Detect which cell encompasses the target text, then output its [x, y] center coordinate. 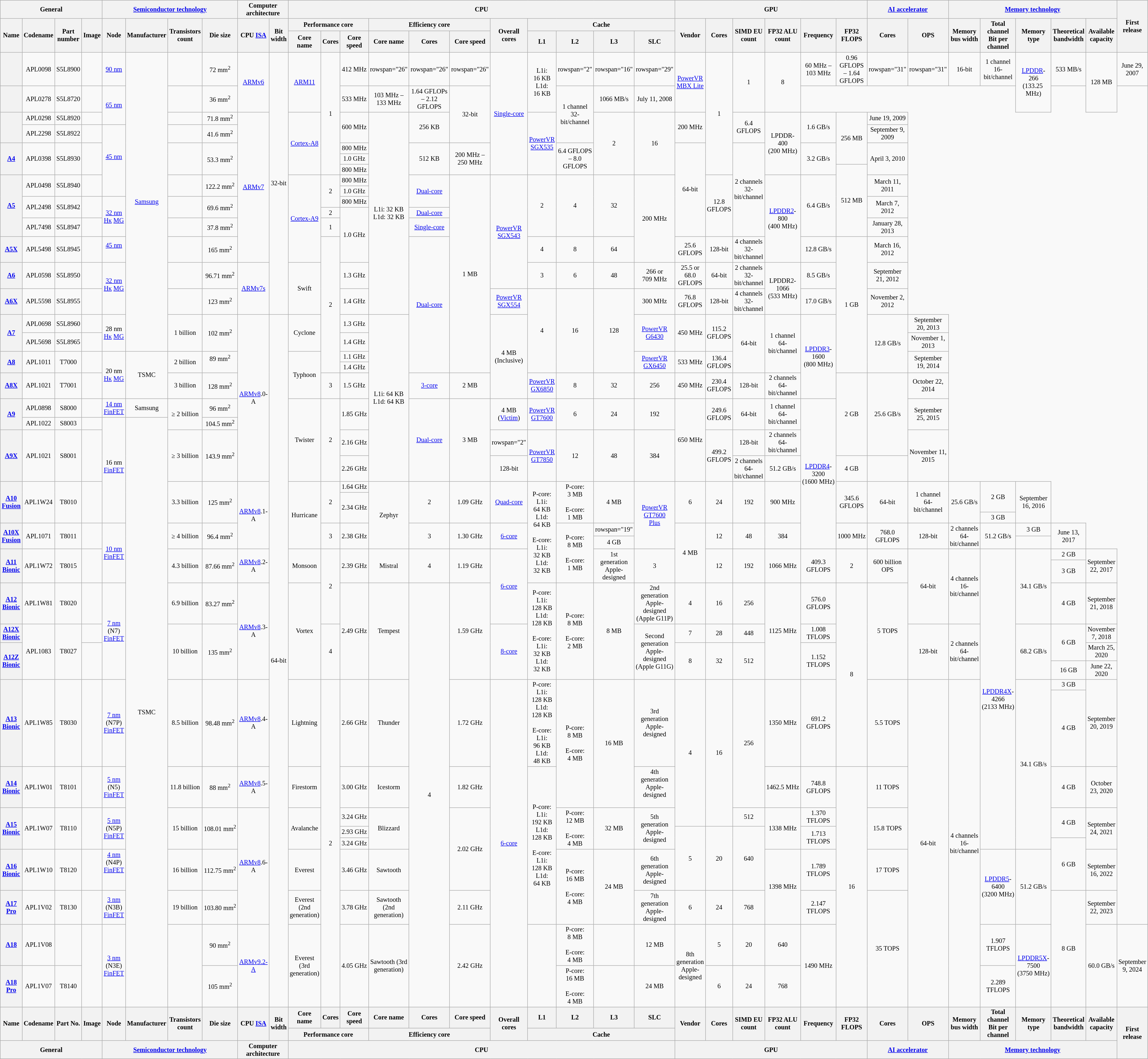
3.78 GHz [354, 907]
LPDDR2-1066(533 MHz) [783, 288]
September 21, 2018 [1101, 603]
28 nmHκ MG [114, 333]
5thgeneration Apple-designed [655, 828]
T8011 [68, 536]
LPDDR-266(133.25 MHz) [1033, 82]
November 1, 2013 [928, 342]
1.19 GHz [470, 566]
S8000 [68, 408]
2.93 GHz [354, 832]
ARMv8.5-A [253, 787]
APL5698 [38, 342]
PowerVRMBX Lite [690, 82]
10 billion [185, 652]
Cyclone [304, 333]
3 nm (N3E) FinFET [114, 966]
A4 [11, 159]
600 billion OPS [887, 566]
1.64 GHz [354, 487]
ARMv8.0-A [253, 398]
1.5 GHz [354, 386]
5 TOPS [887, 631]
69.6 mm2 [220, 207]
Firestorm [304, 787]
108.01 mm2 [220, 828]
APL1V02 [38, 907]
APL0298 [38, 118]
January 28, 2013 [887, 227]
1.152 TFLOPS [818, 661]
September 22, 2023 [1101, 907]
September 16, 2016 [1033, 502]
S5L8960 [68, 324]
P-core:L1i: 64 KBL1d: 64 KBE-core:L1i: 32 KBL1d: 32 KB [542, 532]
1.1 GHz [354, 357]
A16Bionic [11, 870]
A6X [11, 301]
1462.5 MHz [783, 787]
165 mm2 [220, 249]
Hurricane [304, 515]
3 nm (N3B) FinFET [114, 907]
20 nmHκ MG [114, 375]
3.3 billion [185, 502]
3.00 GHz [354, 787]
≥ 4 billion [185, 536]
APL2498 [38, 207]
115.2 GFLOPS [719, 333]
4 nm(N4P)FinFET [114, 870]
A18 [11, 945]
APL1022 [38, 423]
12 MB [655, 945]
8thgeneration Apple-designed [690, 966]
Blizzard [389, 828]
Sawtooth (3rd generation) [389, 966]
650 MHz [690, 440]
2 billion [185, 362]
600 MHz [354, 128]
Mistral [389, 566]
Cortex-A9 [304, 219]
72 mm2 [220, 69]
0.96 GFLOPS – 1.64 GFLOPS [852, 69]
3 billion [185, 386]
L1i: 16 KBL1d: 16 KB [542, 82]
ARMv7s [253, 288]
T7000 [68, 362]
1.64 GFLOPs – 2.12 GFLOPS [429, 99]
A12Z Bionic [11, 661]
2.147 TFLOPS [818, 907]
1.85 GHz [354, 414]
2.289 TFLOPS [998, 986]
March 25, 2020 [1101, 651]
APL0698 [38, 324]
A17Pro [11, 907]
T8020 [68, 603]
S5L8945 [68, 249]
112.75 mm2 [220, 870]
ARMv8.4-A [253, 723]
September 21, 2012 [887, 275]
6.9 billion [185, 603]
Sawtooth (2nd generation) [389, 907]
256 MB [852, 138]
rowspan="29" [655, 69]
Tempest [389, 631]
T8130 [68, 907]
25.6 GFLOPS [690, 249]
12.8 GFLOPS [719, 206]
APL1083 [38, 652]
2.39 GHz [354, 566]
89 mm2 [220, 362]
15.8 TOPS [887, 828]
1000 MHz [852, 536]
ARM11 [304, 82]
September 20, 2019 [1101, 723]
4.05 GHz [354, 966]
768.0 GFLOPS [887, 536]
748.8 GFLOPS [818, 787]
60 MHz – 103 MHz [818, 69]
APL1011 [38, 362]
90 mm2 [220, 945]
T8101 [68, 787]
A15Bionic [11, 828]
L1i: 64 KBL1d: 64 KB [389, 398]
June 29, 2007 [1132, 69]
1 channel16-bit/channel [998, 69]
LPDDR4X-4266(2133 MHz) [998, 699]
A11Bionic [11, 566]
Everest (2nd generation) [304, 907]
1 GB [852, 305]
APL0898 [38, 408]
266 or 709 MHz [655, 275]
6.4 GB/s [818, 206]
6.4 GFLOPS [749, 128]
APL0278 [38, 99]
103 MHz – 133 MHz [389, 99]
APL1W01 [38, 787]
October 23, 2020 [1101, 787]
71.8 mm2 [220, 118]
Lightning [304, 723]
1398 MHz [783, 886]
11.8 billion [185, 787]
8 MB [614, 631]
3rdgeneration Apple-designed [655, 723]
APL1V08 [38, 945]
1.82 GHz [470, 787]
Everest (3rd generation) [304, 966]
P-core:L1i: 128 KBL1d: 128 KBE-core:L1i: 96 KBL1d: 48 KB [542, 723]
September 19, 2014 [928, 362]
17.0 GB/s [818, 301]
37.8 mm2 [220, 227]
1 channel32-bit/channel [575, 114]
APL0498 [38, 186]
ARMv9.2-A [253, 966]
128 mm2 [220, 386]
5.5 TOPS [887, 723]
PowerVRGT7600 [542, 414]
T8027 [68, 652]
1350 MHz [783, 723]
S5L8950 [68, 275]
14 nmFinFET [114, 408]
September 20, 2013 [928, 324]
March 7, 2012 [887, 207]
122.2 mm2 [220, 186]
4 MB (Victim) [509, 414]
S8001 [68, 455]
A18Pro [11, 986]
S5L8965 [68, 342]
ARMv8.2-A [253, 566]
76.8 GFLOPS [690, 301]
412 MHz [354, 69]
September 16, 2022 [1101, 870]
A10X Fusion [11, 536]
P-core:12 MBE-core:4 MB [575, 828]
P-core:8 MBE-core:1 MB [575, 553]
409.3 GFLOPS [818, 566]
1 MB [470, 274]
S5L8920 [68, 118]
3.2 GB/s [818, 159]
APL0598 [38, 275]
Twister [304, 440]
3-core [429, 386]
3.46 GHz [354, 870]
200 MHz – 250 MHz [470, 159]
P-core:L1i: 192 KBL1d: 128 KBE-core:L1i: 128 KBL1d: 64 KB [542, 845]
105 mm2 [220, 986]
APL1W07 [38, 828]
135 mm2 [220, 652]
ARMv8.6-A [253, 866]
83.27 mm2 [220, 603]
Second generation Apple-designed (Apple G11G) [655, 652]
7 [690, 633]
8-core [509, 652]
PowerVRSGX554 [509, 301]
A9X [11, 455]
16 nmFinFET [114, 470]
8 GB [1069, 948]
103.80 mm2 [220, 907]
32 MB [614, 828]
28 [719, 633]
S8003 [68, 423]
T8110 [68, 828]
P-core:8 MBE-core:2 MB [575, 631]
LPDDR5X-7500 (3750 MHz) [1033, 966]
1.907 TFLOPS [998, 945]
September 25, 2015 [928, 414]
1125 MHz [783, 631]
512 MB [852, 200]
June 13, 2017 [1069, 536]
1.6 GB/s [818, 128]
Quad-core [509, 502]
87.66 mm2 [220, 566]
230.4 GFLOPS [719, 386]
Icestorm [389, 787]
P-core:L1i: 128 KBL1d: 128 KBE-core:L1i: 32 KBL1d: 32 KB [542, 631]
16 MB [614, 744]
APL1W10 [38, 870]
104.5 mm2 [220, 423]
S5L8930 [68, 159]
10 nmFinFET [114, 553]
A14Bionic [11, 787]
64 [614, 249]
4thgeneration Apple-designed [655, 787]
11 TOPS [887, 787]
7 nm (N7)FinFET [114, 631]
102 mm2 [220, 333]
4 MB (Inclusive) [509, 357]
November 2, 2012 [887, 301]
2.11 GHz [470, 907]
APL1W81 [38, 603]
S5L8720 [68, 99]
A10 Fusion [11, 502]
5 nm (N5)FinFET [114, 787]
Typhoon [304, 375]
APL1071 [38, 536]
S5L8922 [68, 134]
S5L8947 [68, 227]
1stgeneration Apple-designed [614, 566]
8.5 GB/s [818, 275]
1338 MHz [783, 828]
PowerVRG6430 [655, 333]
≥ 3 billion [185, 455]
512 KB [429, 159]
256 KB [429, 128]
1.713 TFLOPS [818, 838]
Avalanche [304, 828]
90 nm [114, 69]
123 mm2 [220, 301]
68.2 GB/s [1033, 652]
5 nm (N5P)FinFET [114, 828]
7 nm (N7P)FinFET [114, 723]
APL1W24 [38, 502]
2.02 GHz [470, 849]
1.72 GHz [470, 723]
16 GB [1069, 670]
ARMv8.1-A [253, 515]
July 11, 2008 [655, 99]
499.2 GFLOPS [719, 455]
S5L8955 [68, 301]
A12Bionic [11, 603]
APL0398 [38, 159]
1490 MHz [818, 966]
300 MHz [655, 301]
APL7498 [38, 227]
Swift [304, 288]
PowerVRGT7850 [542, 455]
Vortex [304, 631]
1066 MB/s [614, 99]
2 MB [470, 386]
S5L8900 [68, 69]
≥ 2 billion [185, 414]
98.48 mm2 [220, 723]
September 24, 2021 [1101, 828]
345.6 GFLOPS [852, 502]
6.4 GFLOPS – 8.0 GFLOPS [575, 159]
136.4 GFLOPS [719, 362]
Zephyr [389, 515]
PowerVRGT7600Plus [655, 515]
APL2298 [38, 134]
1.370 TFLOPS [818, 817]
143.9 mm2 [220, 455]
LPDDR4-3200(1600 MHz) [818, 474]
November 11, 2015 [928, 455]
249.6 GFLOPS [719, 414]
LPDDR5-6400 (3200 MHz) [998, 886]
41.6 mm2 [220, 134]
17 TOPS [887, 870]
2ndgeneration Apple-designed (Apple G11P) [655, 603]
1.59 GHz [470, 631]
T8140 [68, 986]
March 11, 2011 [887, 186]
96.71 mm2 [220, 275]
96 mm2 [220, 408]
3 MB [470, 440]
A8 [11, 362]
96.4 mm2 [220, 536]
576.0 GFLOPS [818, 603]
T7001 [68, 386]
rowspan="19" [614, 529]
S5L8940 [68, 186]
Monsoon [304, 566]
2.66 GHz [354, 723]
8.5 billion [185, 723]
ARMv8.3-A [253, 631]
PowerVRSGX543 [509, 232]
1 billion [185, 333]
15 billion [185, 828]
A13Bionic [11, 723]
A8X [11, 386]
September 22, 2017 [1101, 566]
448 [749, 633]
2.26 GHz [354, 468]
Everest [304, 870]
Sawtooth [389, 870]
PowerVRSGX535 [542, 143]
November 7, 2018 [1101, 633]
1.30 GHz [470, 536]
APL5498 [38, 249]
T8015 [68, 566]
APL1V07 [38, 986]
September 9, 2009 [887, 134]
T8030 [68, 723]
6thgeneration Apple-designed [655, 870]
125 mm2 [220, 502]
533 MB/s [1069, 69]
June 22, 2020 [1101, 670]
Cortex-A8 [304, 143]
2.16 GHz [354, 443]
53.3 mm2 [220, 159]
P-core:3 MBE-core:1 MB [575, 502]
A5 [11, 206]
35 TOPS [887, 948]
ARMv6 [253, 82]
September 9, 2024 [1132, 966]
2.49 GHz [354, 631]
A7 [11, 333]
PowerVRGX6850 [542, 386]
128 [614, 330]
A5X [11, 249]
A9 [11, 414]
128 MB [1101, 82]
June 19, 2009 [887, 118]
88 mm2 [220, 787]
T8120 [68, 870]
36 mm2 [220, 99]
March 16, 2012 [887, 249]
2.38 GHz [354, 536]
25.5 or 68.0 GFLOPS [690, 275]
L1i: 32 KBL1d: 32 KB [389, 213]
Part No. [68, 1024]
691.2 GFLOPS [818, 723]
A6 [11, 275]
APL1W72 [38, 566]
APL5598 [38, 301]
16-bit [964, 69]
2.42 GHz [470, 966]
PowerVRGX6450 [655, 362]
16 billion [185, 870]
ARMv7 [253, 187]
60.0 GB/s [1101, 966]
1.09 GHz [470, 502]
1.008 TFLOPS [818, 633]
APL1W85 [38, 723]
LPDDR3-1600(800 MHz) [818, 357]
LPDDR-400(200 MHz) [783, 143]
7thgeneration Apple-designed [655, 907]
Thunder [389, 723]
October 22, 2014 [928, 386]
1.789 TFLOPS [818, 870]
April 3, 2010 [887, 159]
S5L8942 [68, 207]
APL0098 [38, 69]
1066 MHz [783, 566]
4.3 billion [185, 566]
19 billion [185, 907]
Part number [68, 35]
T8010 [68, 502]
rowspan="16" [614, 69]
2.34 GHz [354, 508]
900 MHz [783, 502]
LPDDR2-800(400 MHz) [783, 219]
65 nm [114, 105]
A12X Bionic [11, 633]
